Detect which cell encompasses the target text, then output its (x, y) center coordinate. 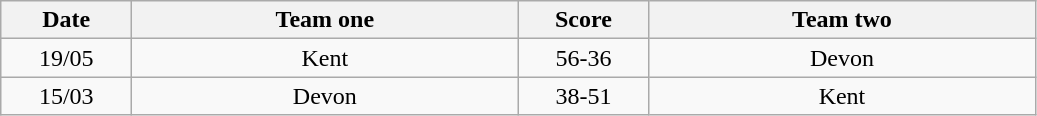
15/03 (66, 96)
Score (584, 20)
Team one (325, 20)
56-36 (584, 58)
38-51 (584, 96)
19/05 (66, 58)
Team two (842, 20)
Date (66, 20)
